Capture the cell that displays the provided text and extract its [x, y] central coordinate. 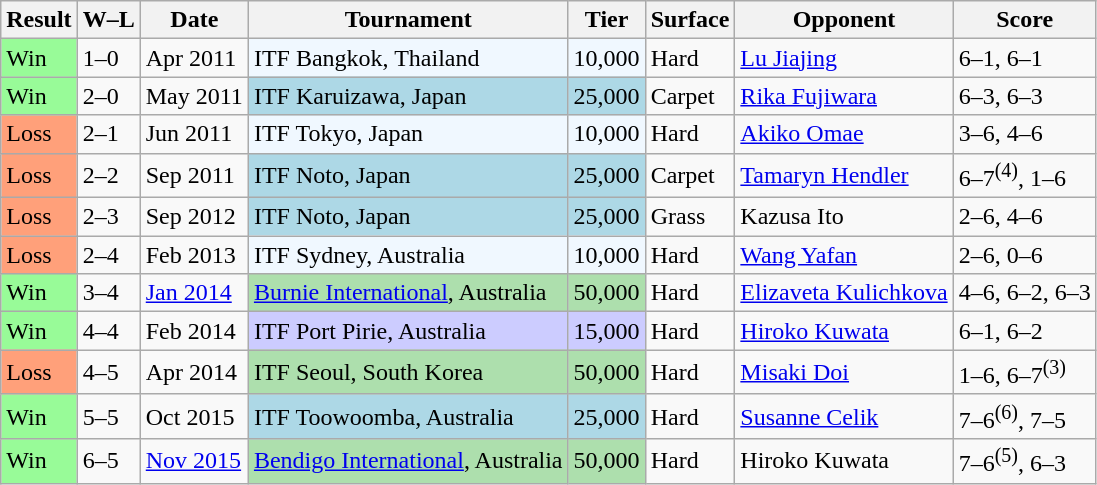
ITF Toowoomba, Australia [408, 416]
Tournament [408, 20]
ITF Bangkok, Thailand [408, 58]
4–4 [108, 331]
Feb 2014 [194, 331]
Grass [690, 217]
6–1, 6–2 [1024, 331]
2–4 [108, 255]
Apr 2011 [194, 58]
Date [194, 20]
Score [1024, 20]
Kazusa Ito [844, 217]
Susanne Celik [844, 416]
4–5 [108, 372]
3–4 [108, 293]
1–0 [108, 58]
Apr 2014 [194, 372]
2–0 [108, 96]
Sep 2012 [194, 217]
Surface [690, 20]
Sep 2011 [194, 176]
Opponent [844, 20]
Feb 2013 [194, 255]
Tamaryn Hendler [844, 176]
7–6(5), 6–3 [1024, 462]
Nov 2015 [194, 462]
Elizaveta Kulichkova [844, 293]
4–6, 6–2, 6–3 [1024, 293]
ITF Tokyo, Japan [408, 134]
Result [39, 20]
Tier [606, 20]
6–7(4), 1–6 [1024, 176]
1–6, 6–7(3) [1024, 372]
2–6, 4–6 [1024, 217]
Lu Jiajing [844, 58]
6–5 [108, 462]
Burnie International, Australia [408, 293]
2–2 [108, 176]
ITF Seoul, South Korea [408, 372]
2–3 [108, 217]
Bendigo International, Australia [408, 462]
Misaki Doi [844, 372]
Akiko Omae [844, 134]
ITF Port Pirie, Australia [408, 331]
Jan 2014 [194, 293]
ITF Sydney, Australia [408, 255]
W–L [108, 20]
15,000 [606, 331]
Rika Fujiwara [844, 96]
ITF Karuizawa, Japan [408, 96]
7–6(6), 7–5 [1024, 416]
Wang Yafan [844, 255]
5–5 [108, 416]
2–1 [108, 134]
May 2011 [194, 96]
Jun 2011 [194, 134]
6–3, 6–3 [1024, 96]
6–1, 6–1 [1024, 58]
3–6, 4–6 [1024, 134]
Oct 2015 [194, 416]
2–6, 0–6 [1024, 255]
